Determine the (x, y) coordinate at the center of the cell enclosing the given text.  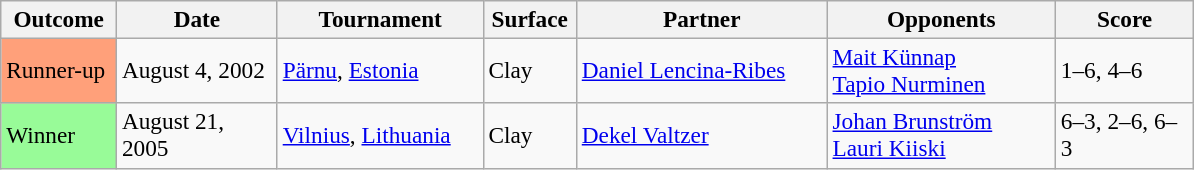
Tournament (380, 19)
Johan Brunström Lauri Kiiski (941, 136)
Dekel Valtzer (702, 136)
Winner (59, 136)
1–6, 4–6 (1124, 70)
Surface (530, 19)
Outcome (59, 19)
Vilnius, Lithuania (380, 136)
Opponents (941, 19)
Pärnu, Estonia (380, 70)
Partner (702, 19)
August 4, 2002 (198, 70)
Mait Künnap Tapio Nurminen (941, 70)
Date (198, 19)
Daniel Lencina-Ribes (702, 70)
Score (1124, 19)
6–3, 2–6, 6–3 (1124, 136)
Runner-up (59, 70)
August 21, 2005 (198, 136)
